Output the [X, Y] coordinate of the center of the cell containing the given text.  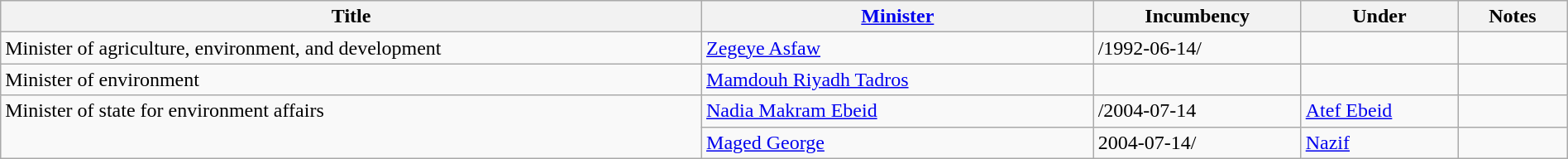
Nadia Makram Ebeid [898, 111]
Notes [1513, 17]
Under [1379, 17]
/1992-06-14/ [1198, 48]
/2004-07-14 [1198, 111]
Minister of state for environment affairs [351, 127]
Minister of environment [351, 79]
Atef Ebeid [1379, 111]
Minister [898, 17]
Mamdouh Riyadh Tadros [898, 79]
Minister of agriculture, environment, and development [351, 48]
Title [351, 17]
Incumbency [1198, 17]
Maged George [898, 142]
Zegeye Asfaw [898, 48]
Nazif [1379, 142]
2004-07-14/ [1198, 142]
